Pinpoint the cell where the given text exists, returning its (x, y) midpoint coordinate. 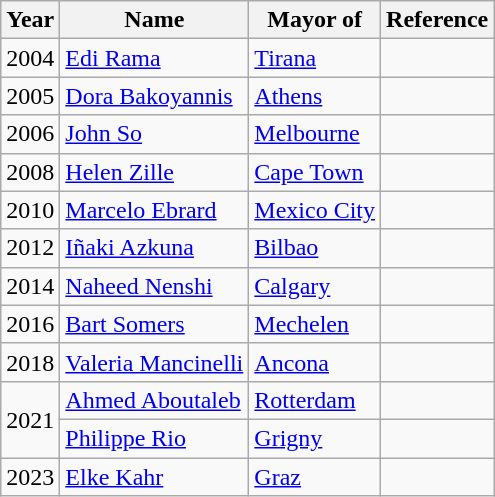
Naheed Nenshi (154, 286)
Cape Town (315, 172)
2021 (30, 419)
2005 (30, 96)
Bart Somers (154, 324)
Dora Bakoyannis (154, 96)
2006 (30, 134)
Edi Rama (154, 58)
Ahmed Aboutaleb (154, 400)
John So (154, 134)
Rotterdam (315, 400)
Athens (315, 96)
2010 (30, 210)
Name (154, 20)
Melbourne (315, 134)
2008 (30, 172)
Marcelo Ebrard (154, 210)
Helen Zille (154, 172)
Graz (315, 477)
Elke Kahr (154, 477)
Mechelen (315, 324)
2004 (30, 58)
Valeria Mancinelli (154, 362)
Reference (438, 20)
Grigny (315, 438)
Year (30, 20)
Bilbao (315, 248)
Tirana (315, 58)
Mexico City (315, 210)
Ancona (315, 362)
Philippe Rio (154, 438)
2023 (30, 477)
2016 (30, 324)
2014 (30, 286)
2012 (30, 248)
Calgary (315, 286)
Mayor of (315, 20)
2018 (30, 362)
Iñaki Azkuna (154, 248)
